Determine the [x, y] coordinate at the center of the cell enclosing the given text.  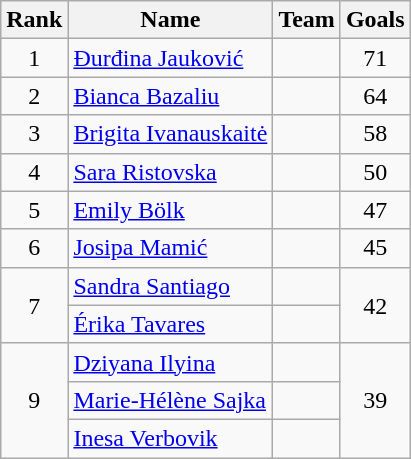
Dziyana Ilyina [170, 362]
Goals [375, 20]
Érika Tavares [170, 324]
45 [375, 248]
42 [375, 305]
9 [34, 400]
7 [34, 305]
47 [375, 210]
Bianca Bazaliu [170, 96]
Josipa Mamić [170, 248]
71 [375, 58]
39 [375, 400]
64 [375, 96]
Emily Bölk [170, 210]
Inesa Verbovik [170, 438]
4 [34, 172]
Team [307, 20]
Marie-Hélène Sajka [170, 400]
6 [34, 248]
5 [34, 210]
1 [34, 58]
Rank [34, 20]
Sandra Santiago [170, 286]
Name [170, 20]
58 [375, 134]
Sara Ristovska [170, 172]
2 [34, 96]
Đurđina Jauković [170, 58]
3 [34, 134]
Brigita Ivanauskaitė [170, 134]
50 [375, 172]
